From the cell containing the given text, extract its center point as (x, y) coordinate. 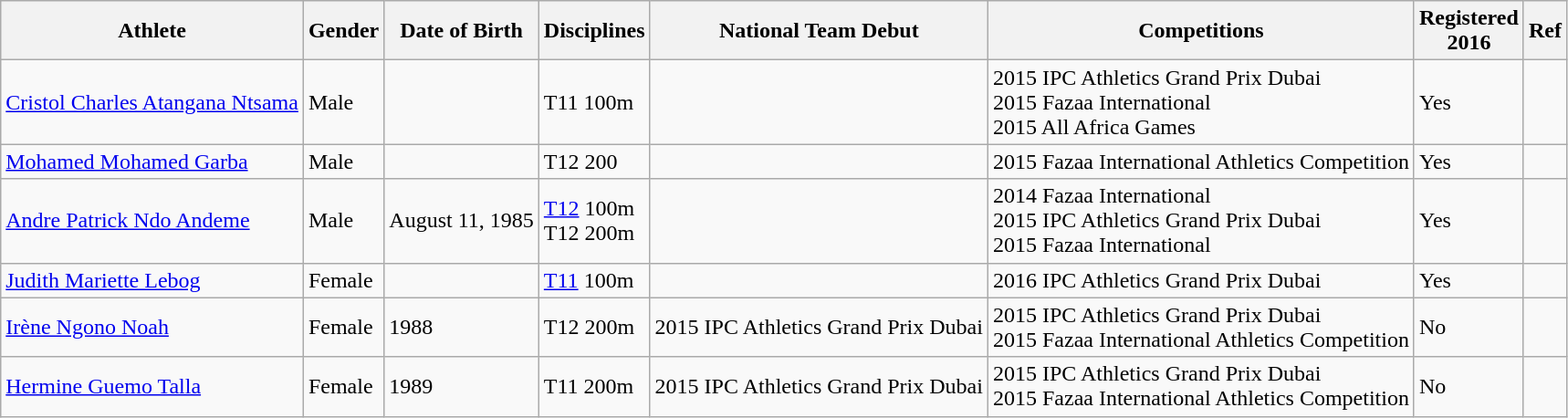
Date of Birth (462, 31)
Judith Mariette Lebog (152, 280)
Disciplines (594, 31)
Irène Ngono Noah (152, 327)
1989 (462, 387)
T12 100mT12 200m (594, 221)
2015 Fazaa International Athletics Competition (1201, 162)
Gender (343, 31)
2016 IPC Athletics Grand Prix Dubai (1201, 280)
Cristol Charles Atangana Ntsama (152, 102)
August 11, 1985 (462, 221)
Mohamed Mohamed Garba (152, 162)
2015 IPC Athletics Grand Prix Dubai2015 Fazaa International2015 All Africa Games (1201, 102)
T12 200m (594, 327)
T12 200 (594, 162)
Andre Patrick Ndo Andeme (152, 221)
Competitions (1201, 31)
T11 200m (594, 387)
Hermine Guemo Talla (152, 387)
2014 Fazaa International2015 IPC Athletics Grand Prix Dubai2015 Fazaa International (1201, 221)
Ref (1544, 31)
Athlete (152, 31)
Registered2016 (1469, 31)
National Team Debut (819, 31)
1988 (462, 327)
